Identify which cell holds the provided text, then report its [X, Y] central coordinate. 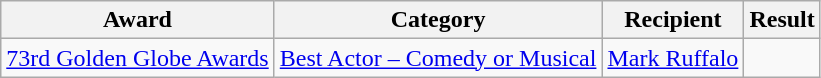
Recipient [673, 20]
Mark Ruffalo [673, 58]
Award [138, 20]
Category [438, 20]
Best Actor – Comedy or Musical [438, 58]
73rd Golden Globe Awards [138, 58]
Result [782, 20]
